Provide the (X, Y) coordinate of the cell's center where the given text is located.  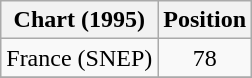
Position (205, 20)
Chart (1995) (80, 20)
78 (205, 58)
France (SNEP) (80, 58)
